Output the [x, y] coordinate of the center of the cell containing the given text.  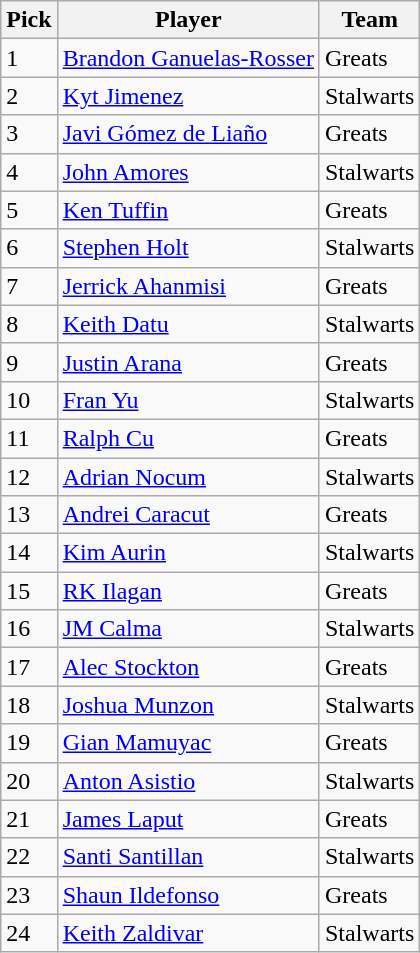
Pick [29, 20]
12 [29, 477]
16 [29, 629]
4 [29, 172]
Ralph Cu [188, 438]
22 [29, 857]
Santi Santillan [188, 857]
18 [29, 705]
8 [29, 324]
20 [29, 781]
Anton Asistio [188, 781]
11 [29, 438]
6 [29, 248]
3 [29, 134]
RK Ilagan [188, 591]
Shaun Ildefonso [188, 895]
10 [29, 400]
Fran Yu [188, 400]
9 [29, 362]
Keith Zaldivar [188, 933]
Player [188, 20]
17 [29, 667]
Keith Datu [188, 324]
Alec Stockton [188, 667]
Stephen Holt [188, 248]
John Amores [188, 172]
Joshua Munzon [188, 705]
Ken Tuffin [188, 210]
21 [29, 819]
5 [29, 210]
2 [29, 96]
Javi Gómez de Liaño [188, 134]
13 [29, 515]
7 [29, 286]
JM Calma [188, 629]
Brandon Ganuelas-Rosser [188, 58]
Andrei Caracut [188, 515]
Team [369, 20]
14 [29, 553]
James Laput [188, 819]
19 [29, 743]
Kyt Jimenez [188, 96]
24 [29, 933]
Jerrick Ahanmisi [188, 286]
23 [29, 895]
Gian Mamuyac [188, 743]
Kim Aurin [188, 553]
Justin Arana [188, 362]
Adrian Nocum [188, 477]
1 [29, 58]
15 [29, 591]
